Provide the [X, Y] coordinate of the cell's center where the given text is located.  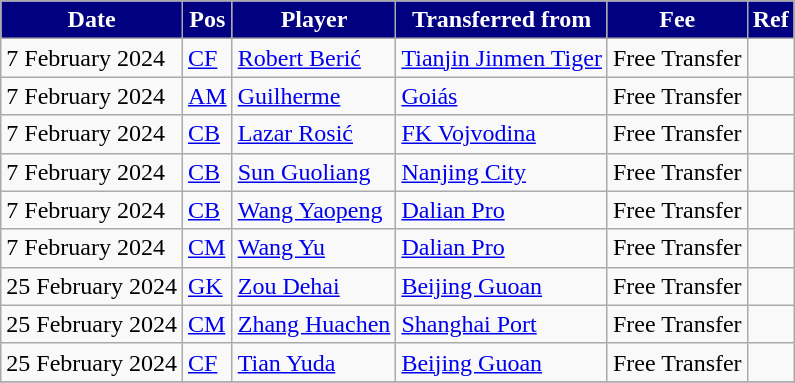
Player [314, 20]
Guilherme [314, 96]
Transferred from [502, 20]
Shanghai Port [502, 324]
Ref [770, 20]
Fee [677, 20]
Nanjing City [502, 172]
Lazar Rosić [314, 134]
Wang Yu [314, 248]
Date [92, 20]
FK Vojvodina [502, 134]
Sun Guoliang [314, 172]
AM [207, 96]
Tian Yuda [314, 362]
Wang Yaopeng [314, 210]
GK [207, 286]
Goiás [502, 96]
Zhang Huachen [314, 324]
Zou Dehai [314, 286]
Tianjin Jinmen Tiger [502, 58]
Pos [207, 20]
Robert Berić [314, 58]
